Return the [x, y] coordinate for the center point of the cell that contains the specified text.  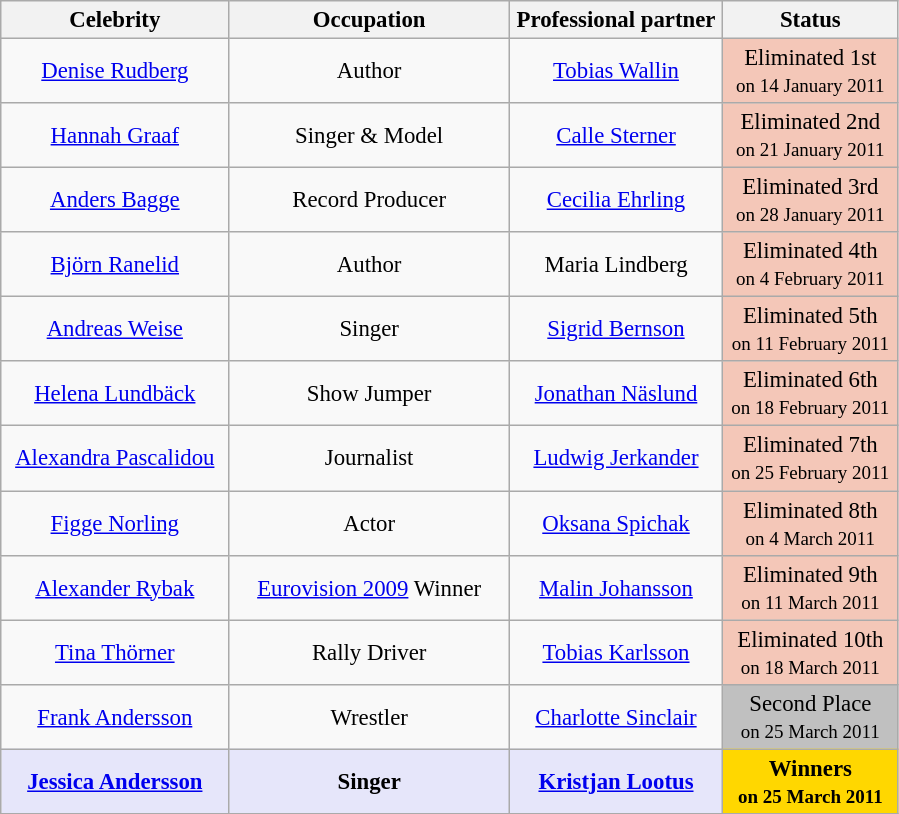
Andreas Weise [115, 330]
Anders Bagge [115, 200]
Wrestler [370, 716]
Singer & Model [370, 136]
Alexander Rybak [115, 588]
Eliminated 9thon 11 March 2011 [811, 588]
Oksana Spichak [616, 524]
Helena Lundbäck [115, 394]
Eliminated 5thon 11 February 2011 [811, 330]
Charlotte Sinclair [616, 716]
Frank Andersson [115, 716]
Sigrid Bernson [616, 330]
Winnerson 25 March 2011 [811, 782]
Tobias Wallin [616, 72]
Journalist [370, 458]
Eurovision 2009 Winner [370, 588]
Eliminated 6thon 18 February 2011 [811, 394]
Eliminated 4thon 4 February 2011 [811, 264]
Occupation [370, 20]
Eliminated 8thon 4 March 2011 [811, 524]
Calle Sterner [616, 136]
Maria Lindberg [616, 264]
Tobias Karlsson [616, 652]
Eliminated 7thon 25 February 2011 [811, 458]
Celebrity [115, 20]
Kristjan Lootus [616, 782]
Second Placeon 25 March 2011 [811, 716]
Actor [370, 524]
Eliminated 2ndon 21 January 2011 [811, 136]
Hannah Graaf [115, 136]
Eliminated 3rdon 28 January 2011 [811, 200]
Ludwig Jerkander [616, 458]
Denise Rudberg [115, 72]
Status [811, 20]
Figge Norling [115, 524]
Alexandra Pascalidou [115, 458]
Professional partner [616, 20]
Record Producer [370, 200]
Björn Ranelid [115, 264]
Cecilia Ehrling [616, 200]
Rally Driver [370, 652]
Eliminated 1ston 14 January 2011 [811, 72]
Malin Johansson [616, 588]
Tina Thörner [115, 652]
Eliminated 10thon 18 March 2011 [811, 652]
Jessica Andersson [115, 782]
Show Jumper [370, 394]
Jonathan Näslund [616, 394]
